Pinpoint the cell where the given text exists, returning its [x, y] midpoint coordinate. 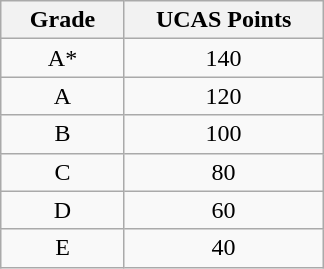
140 [224, 58]
B [63, 134]
A* [63, 58]
Grade [63, 20]
A [63, 96]
D [63, 210]
80 [224, 172]
UCAS Points [224, 20]
E [63, 248]
100 [224, 134]
60 [224, 210]
120 [224, 96]
40 [224, 248]
C [63, 172]
